Capture the cell that displays the provided text and extract its [X, Y] central coordinate. 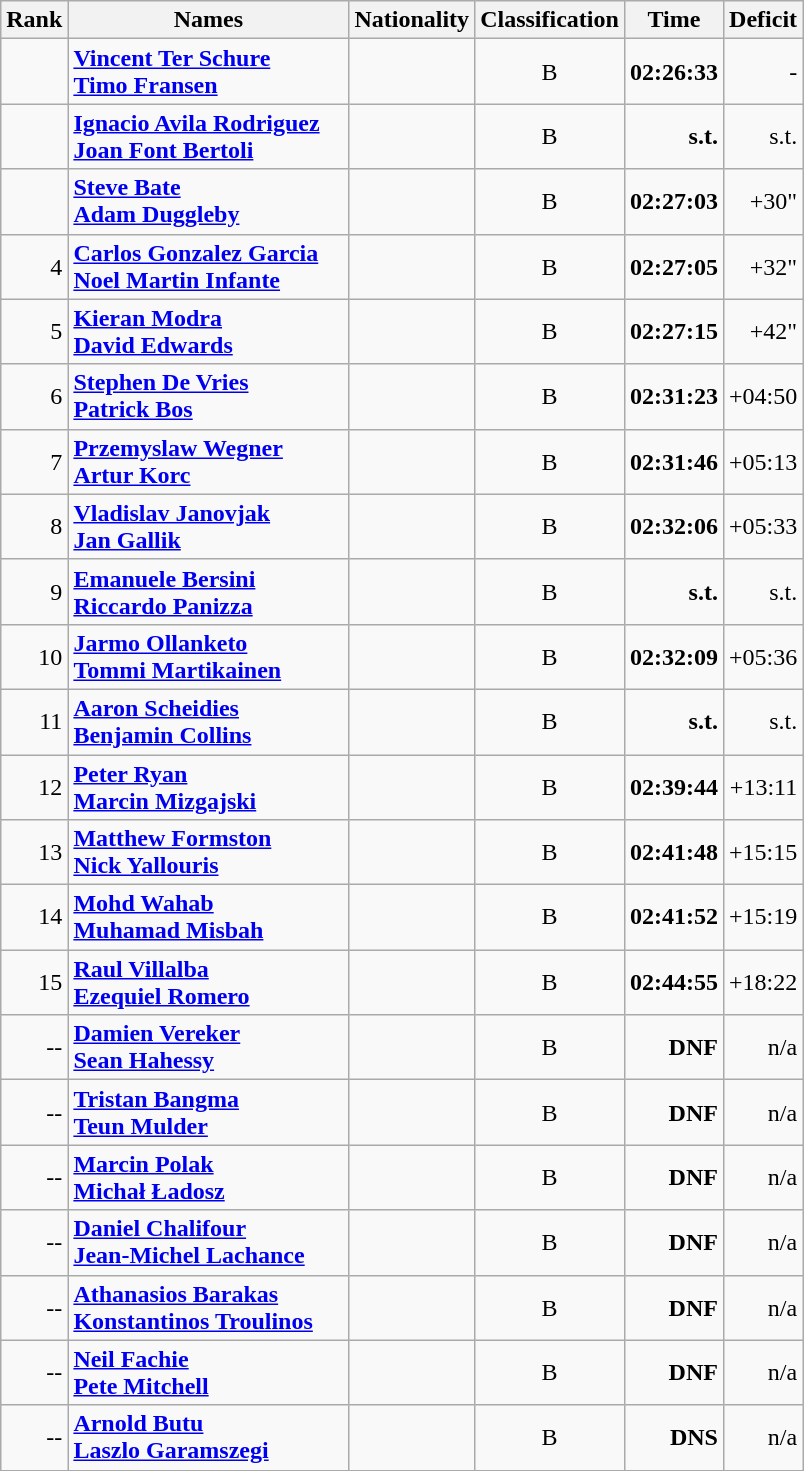
Przemyslaw WegnerArtur Korc [208, 462]
Athanasios BarakasKonstantinos Troulinos [208, 1308]
02:26:33 [674, 72]
+13:11 [762, 786]
9 [34, 592]
+05:13 [762, 462]
Vladislav JanovjakJan Gallik [208, 526]
Marcin PolakMichał Ładosz [208, 1178]
Raul VillalbaEzequiel Romero [208, 982]
02:31:23 [674, 396]
Aaron ScheidiesBenjamin Collins [208, 722]
8 [34, 526]
+42" [762, 332]
- [762, 72]
10 [34, 656]
Vincent Ter SchureTimo Fransen [208, 72]
Stephen De VriesPatrick Bos [208, 396]
Steve BateAdam Duggleby [208, 202]
+05:36 [762, 656]
Carlos Gonzalez GarciaNoel Martin Infante [208, 266]
Tristan BangmaTeun Mulder [208, 1112]
Arnold ButuLaszlo Garamszegi [208, 1438]
+18:22 [762, 982]
Damien VerekerSean Hahessy [208, 1048]
Rank [34, 20]
+30" [762, 202]
+15:15 [762, 852]
Jarmo OllanketoTommi Martikainen [208, 656]
6 [34, 396]
+32" [762, 266]
02:41:48 [674, 852]
7 [34, 462]
Peter RyanMarcin Mizgajski [208, 786]
Kieran ModraDavid Edwards [208, 332]
12 [34, 786]
Emanuele BersiniRiccardo Panizza [208, 592]
+04:50 [762, 396]
02:44:55 [674, 982]
14 [34, 918]
Neil FachiePete Mitchell [208, 1372]
02:41:52 [674, 918]
5 [34, 332]
Daniel ChalifourJean-Michel Lachance [208, 1242]
4 [34, 266]
11 [34, 722]
+15:19 [762, 918]
13 [34, 852]
02:27:03 [674, 202]
Deficit [762, 20]
Nationality [412, 20]
Classification [550, 20]
Ignacio Avila RodriguezJoan Font Bertoli [208, 136]
+05:33 [762, 526]
02:32:09 [674, 656]
DNS [674, 1438]
Names [208, 20]
Matthew FormstonNick Yallouris [208, 852]
02:27:05 [674, 266]
15 [34, 982]
02:39:44 [674, 786]
02:32:06 [674, 526]
Mohd WahabMuhamad Misbah [208, 918]
Time [674, 20]
02:31:46 [674, 462]
02:27:15 [674, 332]
